Extract the [X, Y] coordinate from the center of the cell holding the provided text.  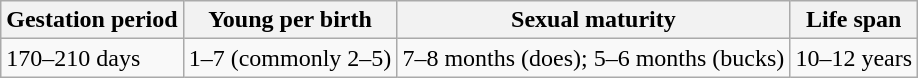
Sexual maturity [594, 20]
7–8 months (does); 5–6 months (bucks) [594, 58]
1–7 (commonly 2–5) [290, 58]
170–210 days [92, 58]
Gestation period [92, 20]
Young per birth [290, 20]
10–12 years [854, 58]
Life span [854, 20]
